Find where the given text appears and provide that cell's center as (X, Y) coordinate. 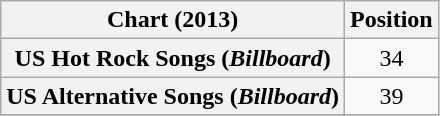
US Hot Rock Songs (Billboard) (173, 58)
Chart (2013) (173, 20)
US Alternative Songs (Billboard) (173, 96)
39 (392, 96)
Position (392, 20)
34 (392, 58)
